Return [X, Y] of the center of cell containing provided text 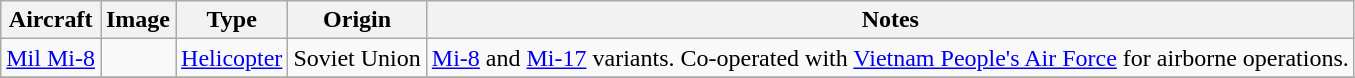
Soviet Union [357, 58]
Image [138, 20]
Origin [357, 20]
Aircraft [51, 20]
Helicopter [232, 58]
Mil Mi-8 [51, 58]
Notes [890, 20]
Mi-8 and Mi-17 variants. Co-operated with Vietnam People's Air Force for airborne operations. [890, 58]
Type [232, 20]
